Return [X, Y] of the center of cell containing provided text 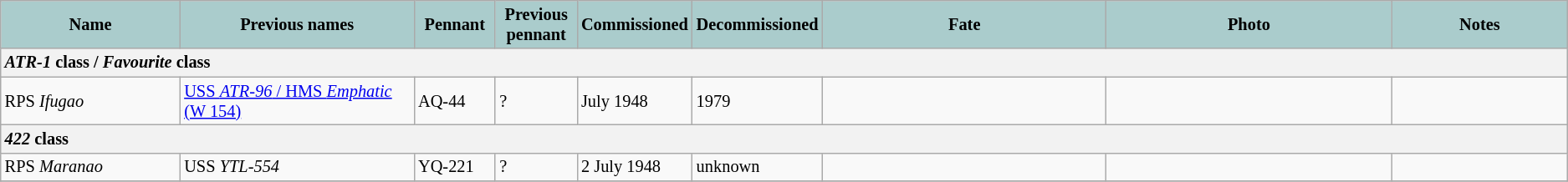
Photo [1249, 24]
YQ-221 [455, 167]
Pennant [455, 24]
1979 [758, 101]
Commissioned [635, 24]
Decommissioned [758, 24]
2 July 1948 [635, 167]
RPS Ifugao [90, 101]
Notes [1480, 24]
ATR-1 class / Favourite class [784, 63]
Fate [965, 24]
USS YTL-554 [297, 167]
USS ATR-96 / HMS Emphatic (W 154) [297, 101]
422 class [784, 139]
July 1948 [635, 101]
unknown [758, 167]
Previous names [297, 24]
Previous pennant [536, 24]
RPS Maranao [90, 167]
Name [90, 24]
AQ-44 [455, 101]
